Detect which cell encompasses the target text, then output its (x, y) center coordinate. 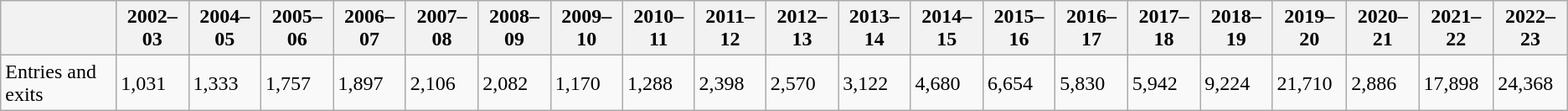
2012–13 (802, 29)
1,897 (369, 82)
24,368 (1531, 82)
9,224 (1236, 82)
2020–21 (1383, 29)
5,942 (1163, 82)
2017–18 (1163, 29)
2019–20 (1310, 29)
1,757 (297, 82)
2002–03 (152, 29)
5,830 (1091, 82)
21,710 (1310, 82)
Entries and exits (59, 82)
1,333 (224, 82)
2,082 (514, 82)
2014–15 (946, 29)
2,106 (441, 82)
2022–23 (1531, 29)
2021–22 (1456, 29)
6,654 (1019, 82)
2007–08 (441, 29)
2004–05 (224, 29)
1,031 (152, 82)
2018–19 (1236, 29)
2006–07 (369, 29)
2,570 (802, 82)
2010–11 (659, 29)
2015–16 (1019, 29)
1,170 (586, 82)
2016–17 (1091, 29)
2,886 (1383, 82)
2005–06 (297, 29)
1,288 (659, 82)
2009–10 (586, 29)
2008–09 (514, 29)
2013–14 (874, 29)
2,398 (730, 82)
17,898 (1456, 82)
2011–12 (730, 29)
3,122 (874, 82)
4,680 (946, 82)
